Output the (X, Y) coordinate of the center of the cell containing the given text.  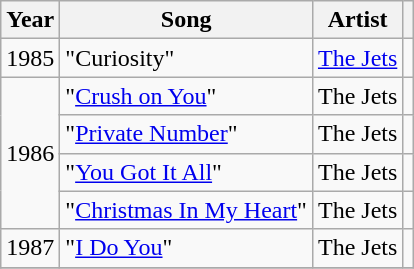
Song (186, 20)
1986 (30, 153)
1987 (30, 248)
1985 (30, 58)
"Crush on You" (186, 96)
Year (30, 20)
Artist (357, 20)
"Curiosity" (186, 58)
"Christmas In My Heart" (186, 210)
"Private Number" (186, 134)
"You Got It All" (186, 172)
"I Do You" (186, 248)
